Return the [x, y] coordinate for the center point of the cell that contains the specified text.  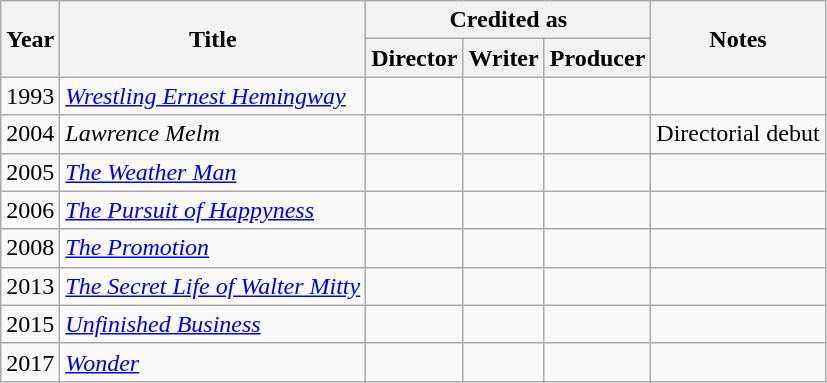
The Pursuit of Happyness [213, 210]
2004 [30, 134]
The Weather Man [213, 172]
The Secret Life of Walter Mitty [213, 286]
2017 [30, 362]
2013 [30, 286]
Writer [504, 58]
Unfinished Business [213, 324]
2005 [30, 172]
Lawrence Melm [213, 134]
1993 [30, 96]
2008 [30, 248]
Producer [598, 58]
Notes [738, 39]
2015 [30, 324]
Year [30, 39]
Wrestling Ernest Hemingway [213, 96]
Wonder [213, 362]
2006 [30, 210]
The Promotion [213, 248]
Directorial debut [738, 134]
Director [414, 58]
Credited as [508, 20]
Title [213, 39]
